Determine the [X, Y] coordinate at the center of the cell enclosing the given text.  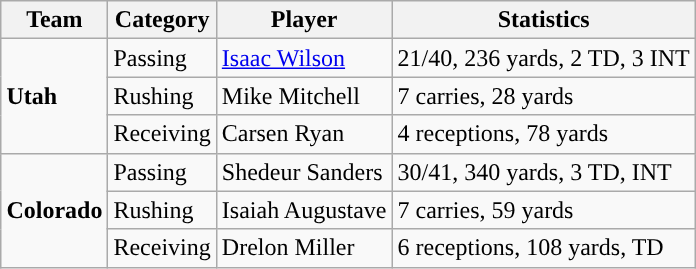
Isaiah Augustave [304, 210]
6 receptions, 108 yards, TD [544, 248]
Isaac Wilson [304, 58]
Mike Mitchell [304, 96]
Drelon Miller [304, 248]
Category [162, 20]
7 carries, 59 yards [544, 210]
Carsen Ryan [304, 134]
Player [304, 20]
21/40, 236 yards, 2 TD, 3 INT [544, 58]
4 receptions, 78 yards [544, 134]
7 carries, 28 yards [544, 96]
Utah [54, 96]
30/41, 340 yards, 3 TD, INT [544, 172]
Shedeur Sanders [304, 172]
Colorado [54, 210]
Statistics [544, 20]
Team [54, 20]
